Detect which cell encompasses the target text, then output its [x, y] center coordinate. 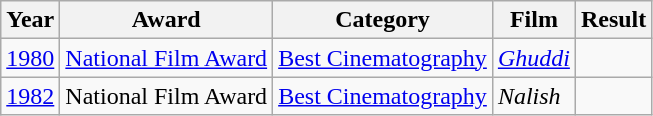
Year [30, 20]
Nalish [534, 96]
1982 [30, 96]
Category [383, 20]
Film [534, 20]
1980 [30, 58]
Award [166, 20]
Ghuddi [534, 58]
Result [613, 20]
